For the text-containing cell, return its midpoint in [X, Y] coordinate format. 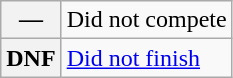
Did not compete [146, 20]
DNF [31, 58]
— [31, 20]
Did not finish [146, 58]
